Capture the cell that displays the provided text and extract its (x, y) central coordinate. 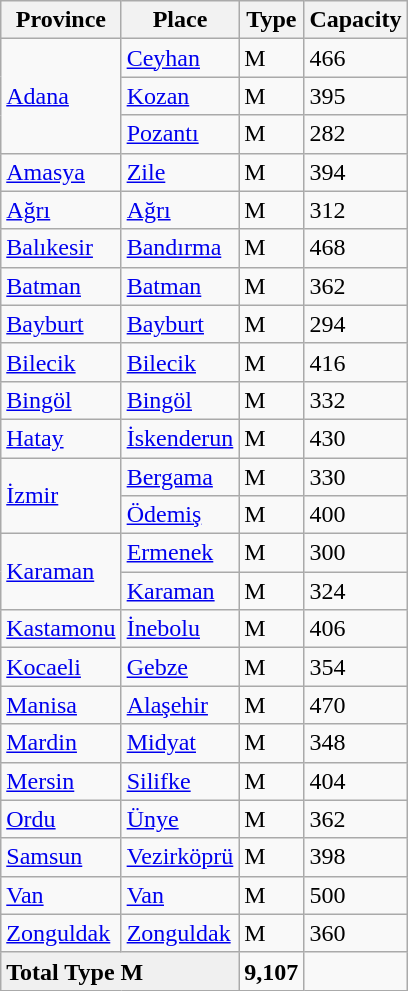
Zile (180, 172)
406 (356, 629)
Manisa (61, 705)
Kocaeli (61, 667)
354 (356, 667)
Bandırma (180, 248)
470 (356, 705)
394 (356, 172)
Province (61, 20)
430 (356, 438)
500 (356, 895)
398 (356, 857)
9,107 (272, 971)
Adana (61, 96)
360 (356, 933)
312 (356, 210)
330 (356, 477)
Mersin (61, 781)
416 (356, 362)
468 (356, 248)
Bergama (180, 477)
İnebolu (180, 629)
Total Type M (120, 971)
Ordu (61, 819)
Gebze (180, 667)
332 (356, 400)
466 (356, 58)
300 (356, 553)
İskenderun (180, 438)
Vezirköprü (180, 857)
Capacity (356, 20)
Ermenek (180, 553)
395 (356, 96)
348 (356, 743)
400 (356, 515)
Midyat (180, 743)
Kastamonu (61, 629)
Ceyhan (180, 58)
Balıkesir (61, 248)
Hatay (61, 438)
Pozantı (180, 134)
Type (272, 20)
Samsun (61, 857)
Amasya (61, 172)
Place (180, 20)
Ödemiş (180, 515)
282 (356, 134)
Silifke (180, 781)
404 (356, 781)
Kozan (180, 96)
Mardin (61, 743)
294 (356, 324)
Ünye (180, 819)
Alaşehir (180, 705)
324 (356, 591)
İzmir (61, 496)
